Output the [X, Y] coordinate of the center of the cell containing the given text.  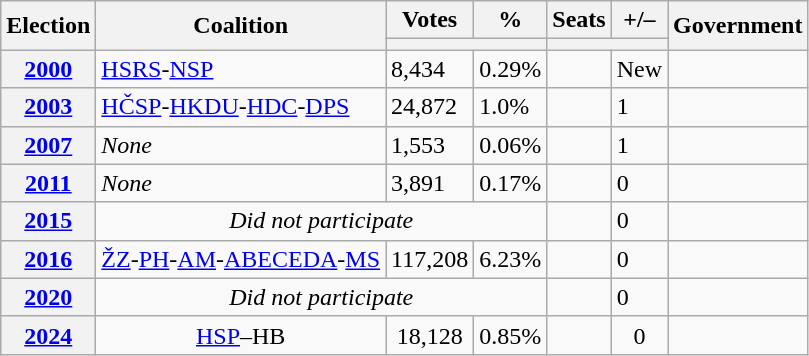
New [639, 69]
8,434 [430, 69]
6.23% [510, 259]
Government [738, 26]
HČSP-HKDU-HDC-DPS [241, 107]
0.17% [510, 183]
Coalition [241, 26]
0.06% [510, 145]
Votes [430, 20]
2011 [48, 183]
% [510, 20]
18,128 [430, 335]
2007 [48, 145]
1.0% [510, 107]
Seats [579, 20]
2003 [48, 107]
3,891 [430, 183]
0.85% [510, 335]
HSRS-NSP [241, 69]
HSP–HB [241, 335]
2000 [48, 69]
ŽZ-PH-AM-ABECEDA-MS [241, 259]
Election [48, 26]
117,208 [430, 259]
+/– [639, 20]
1,553 [430, 145]
2015 [48, 221]
2016 [48, 259]
2024 [48, 335]
24,872 [430, 107]
2020 [48, 297]
0.29% [510, 69]
